Output the (x, y) coordinate of the center of the cell containing the given text.  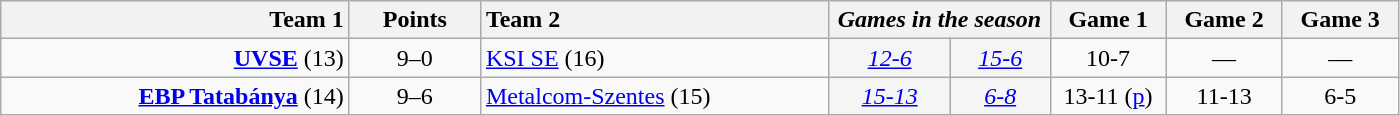
15-13 (890, 96)
EBP Tatabánya (14) (176, 96)
9–6 (414, 96)
Team 1 (176, 20)
6-8 (1000, 96)
UVSE (13) (176, 58)
KSI SE (16) (654, 58)
Game 2 (1224, 20)
11-13 (1224, 96)
Game 1 (1108, 20)
Team 2 (654, 20)
Games in the season (940, 20)
Game 3 (1340, 20)
10-7 (1108, 58)
6-5 (1340, 96)
Metalcom-Szentes (15) (654, 96)
Points (414, 20)
13-11 (p) (1108, 96)
12-6 (890, 58)
9–0 (414, 58)
15-6 (1000, 58)
